Scan for the cell matching the given text and deliver its [x, y] coordinate at center. 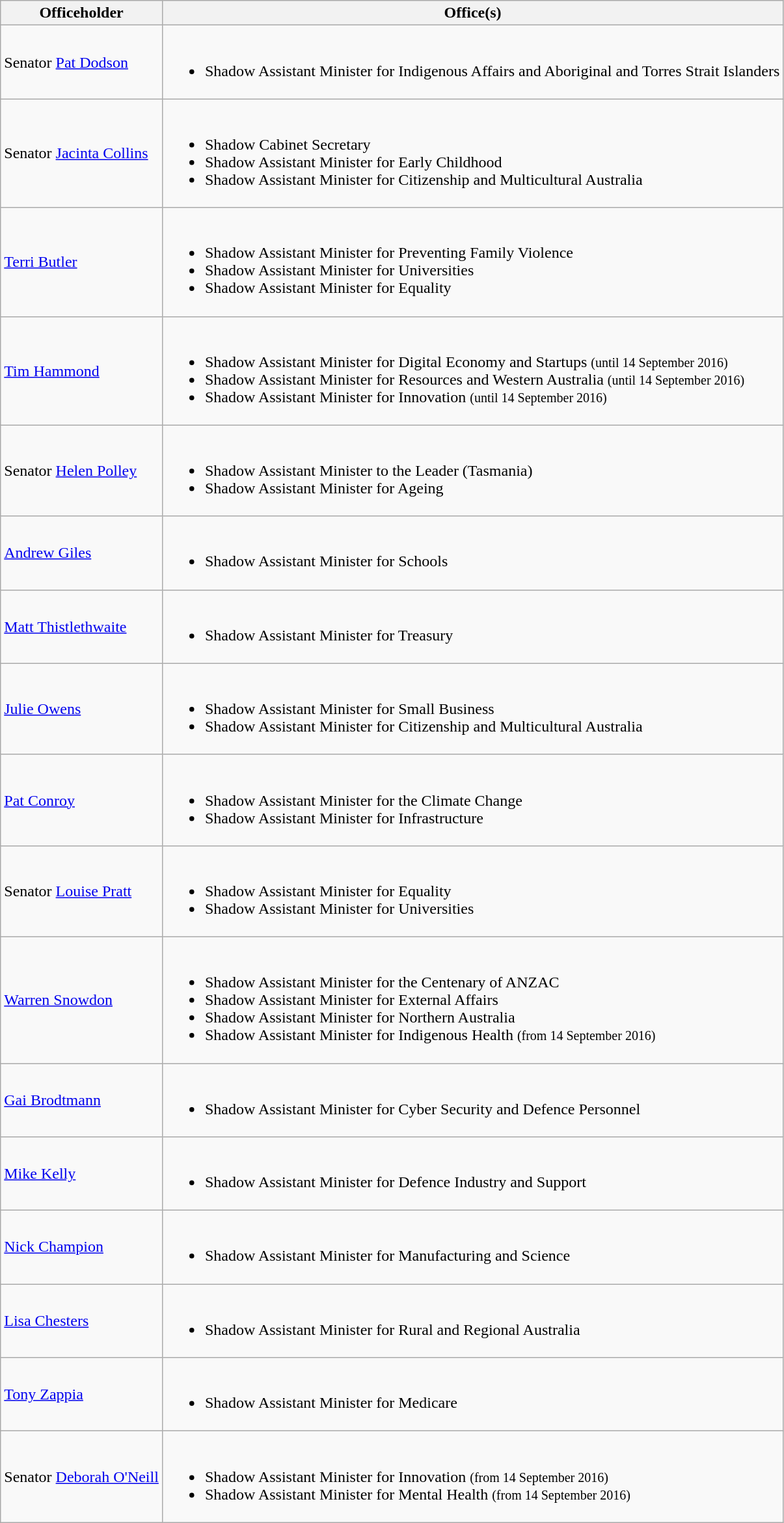
Shadow Assistant Minister for the Climate ChangeShadow Assistant Minister for Infrastructure [472, 800]
Shadow Assistant Minister for Preventing Family ViolenceShadow Assistant Minister for UniversitiesShadow Assistant Minister for Equality [472, 262]
Officeholder [82, 13]
Shadow Cabinet SecretaryShadow Assistant Minister for Early ChildhoodShadow Assistant Minister for Citizenship and Multicultural Australia [472, 154]
Shadow Assistant Minister for Defence Industry and Support [472, 1174]
Andrew Giles [82, 553]
Terri Butler [82, 262]
Shadow Assistant Minister for Treasury [472, 626]
Shadow Assistant Minister for Manufacturing and Science [472, 1247]
Office(s) [472, 13]
Pat Conroy [82, 800]
Senator Pat Dodson [82, 62]
Lisa Chesters [82, 1321]
Senator Louise Pratt [82, 891]
Shadow Assistant Minister for EqualityShadow Assistant Minister for Universities [472, 891]
Warren Snowdon [82, 1000]
Mike Kelly [82, 1174]
Tim Hammond [82, 371]
Senator Jacinta Collins [82, 154]
Gai Brodtmann [82, 1100]
Shadow Assistant Minister to the Leader (Tasmania)Shadow Assistant Minister for Ageing [472, 471]
Shadow Assistant Minister for Cyber Security and Defence Personnel [472, 1100]
Shadow Assistant Minister for Medicare [472, 1394]
Shadow Assistant Minister for Innovation (from 14 September 2016)Shadow Assistant Minister for Mental Health (from 14 September 2016) [472, 1477]
Nick Champion [82, 1247]
Shadow Assistant Minister for Indigenous Affairs and Aboriginal and Torres Strait Islanders [472, 62]
Julie Owens [82, 709]
Senator Helen Polley [82, 471]
Matt Thistlethwaite [82, 626]
Shadow Assistant Minister for Small BusinessShadow Assistant Minister for Citizenship and Multicultural Australia [472, 709]
Tony Zappia [82, 1394]
Senator Deborah O'Neill [82, 1477]
Shadow Assistant Minister for Schools [472, 553]
Shadow Assistant Minister for Rural and Regional Australia [472, 1321]
